Identify which cell holds the provided text, then report its [X, Y] central coordinate. 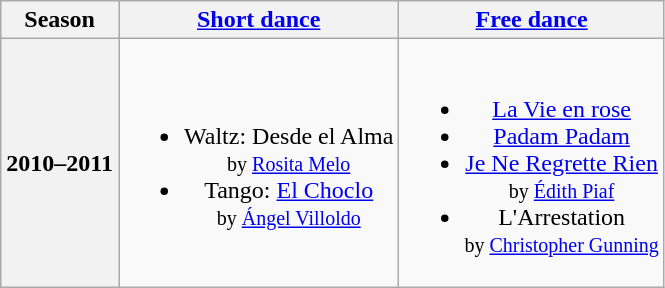
2010–2011 [60, 163]
Waltz: Desde el Alma by Rosita Melo Tango: El Choclo by Ángel Villoldo [258, 163]
Short dance [258, 20]
Season [60, 20]
Free dance [532, 20]
La Vie en rosePadam PadamJe Ne Regrette Rien by Édith Piaf L'Arrestation by Christopher Gunning [532, 163]
